For the text-containing cell, return its midpoint in [x, y] coordinate format. 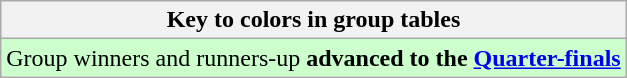
Group winners and runners-up advanced to the Quarter-finals [314, 58]
Key to colors in group tables [314, 20]
